Extract the [x, y] coordinate from the center of the cell holding the provided text.  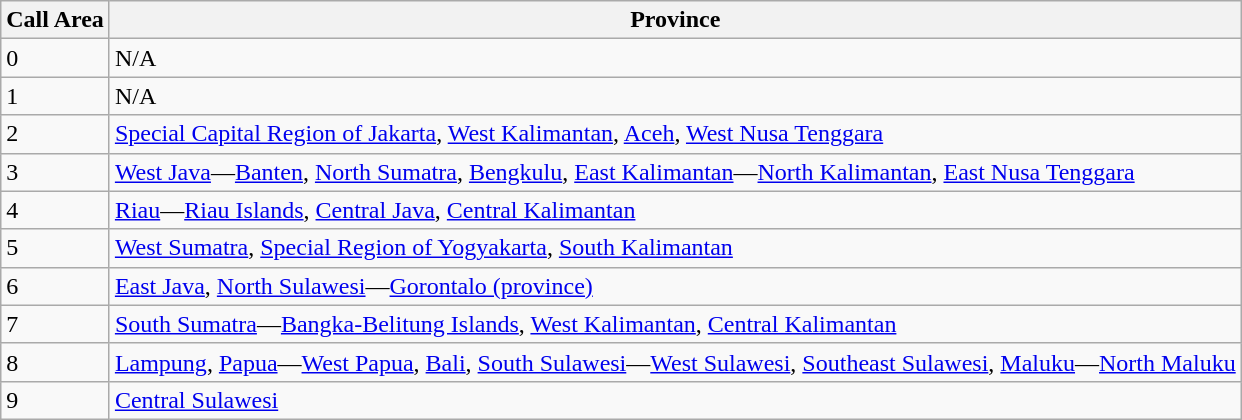
4 [56, 210]
East Java, North Sulawesi—Gorontalo (province) [675, 286]
1 [56, 96]
6 [56, 286]
0 [56, 58]
5 [56, 248]
Call Area [56, 20]
Province [675, 20]
Central Sulawesi [675, 400]
West Java—Banten, North Sumatra, Bengkulu, East Kalimantan—North Kalimantan, East Nusa Tenggara [675, 172]
3 [56, 172]
Special Capital Region of Jakarta, West Kalimantan, Aceh, West Nusa Tenggara [675, 134]
2 [56, 134]
West Sumatra, Special Region of Yogyakarta, South Kalimantan [675, 248]
Riau—Riau Islands, Central Java, Central Kalimantan [675, 210]
9 [56, 400]
Lampung, Papua—West Papua, Bali, South Sulawesi—West Sulawesi, Southeast Sulawesi, Maluku—North Maluku [675, 362]
South Sumatra—Bangka-Belitung Islands, West Kalimantan, Central Kalimantan [675, 324]
7 [56, 324]
8 [56, 362]
